Capture the cell that displays the provided text and extract its (X, Y) central coordinate. 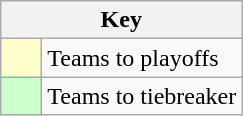
Teams to playoffs (142, 58)
Key (122, 20)
Teams to tiebreaker (142, 96)
